Extract the (X, Y) coordinate from the center of the cell holding the provided text.  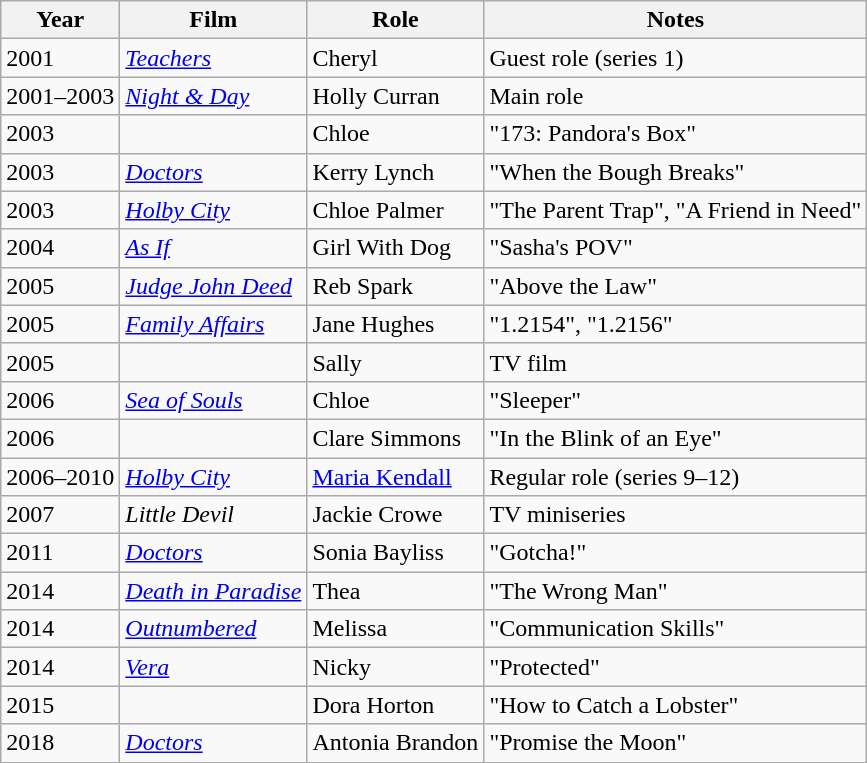
Girl With Dog (396, 248)
Maria Kendall (396, 477)
Teachers (214, 58)
Kerry Lynch (396, 172)
TV miniseries (676, 515)
Antonia Brandon (396, 743)
Dora Horton (396, 705)
"173: Pandora's Box" (676, 134)
Main role (676, 96)
Holly Curran (396, 96)
2018 (60, 743)
As If (214, 248)
"Communication Skills" (676, 629)
Clare Simmons (396, 438)
"Sasha's POV" (676, 248)
2015 (60, 705)
Year (60, 20)
Family Affairs (214, 324)
"When the Bough Breaks" (676, 172)
2011 (60, 553)
Sea of Souls (214, 400)
Outnumbered (214, 629)
Night & Day (214, 96)
Judge John Deed (214, 286)
2001–2003 (60, 96)
Reb Spark (396, 286)
Film (214, 20)
Nicky (396, 667)
2006–2010 (60, 477)
Chloe Palmer (396, 210)
2001 (60, 58)
Death in Paradise (214, 591)
"Protected" (676, 667)
Jane Hughes (396, 324)
Guest role (series 1) (676, 58)
Sally (396, 362)
Regular role (series 9–12) (676, 477)
"Above the Law" (676, 286)
Melissa (396, 629)
Little Devil (214, 515)
Role (396, 20)
Jackie Crowe (396, 515)
"The Wrong Man" (676, 591)
Sonia Bayliss (396, 553)
Cheryl (396, 58)
"1.2154", "1.2156" (676, 324)
"Gotcha!" (676, 553)
"Promise the Moon" (676, 743)
2004 (60, 248)
"How to Catch a Lobster" (676, 705)
TV film (676, 362)
Notes (676, 20)
"Sleeper" (676, 400)
Thea (396, 591)
Vera (214, 667)
2007 (60, 515)
"The Parent Trap", "A Friend in Need" (676, 210)
"In the Blink of an Eye" (676, 438)
